Extract the (x, y) coordinate from the center of the cell holding the provided text.  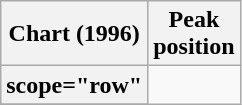
scope="row" (74, 85)
Peakposition (194, 34)
Chart (1996) (74, 34)
